Capture the cell that displays the provided text and extract its (x, y) central coordinate. 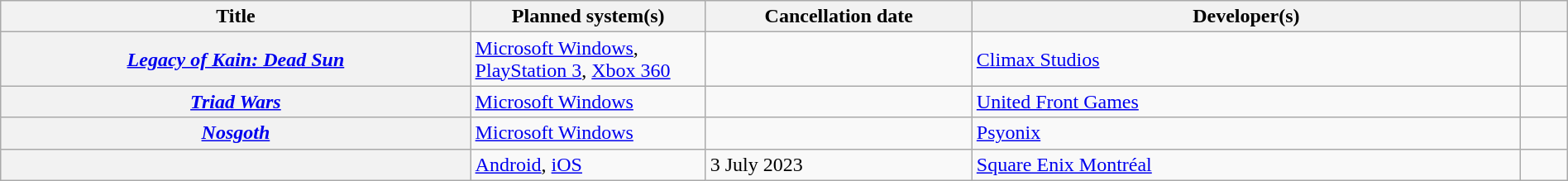
Triad Wars (236, 102)
Developer(s) (1245, 17)
Square Enix Montréal (1245, 164)
Legacy of Kain: Dead Sun (236, 60)
United Front Games (1245, 102)
Microsoft Windows, PlayStation 3, Xbox 360 (588, 60)
Cancellation date (839, 17)
Android, iOS (588, 164)
Title (236, 17)
Nosgoth (236, 133)
Psyonix (1245, 133)
Planned system(s) (588, 17)
Climax Studios (1245, 60)
3 July 2023 (839, 164)
